From the cell containing the given text, extract its center point as (X, Y) coordinate. 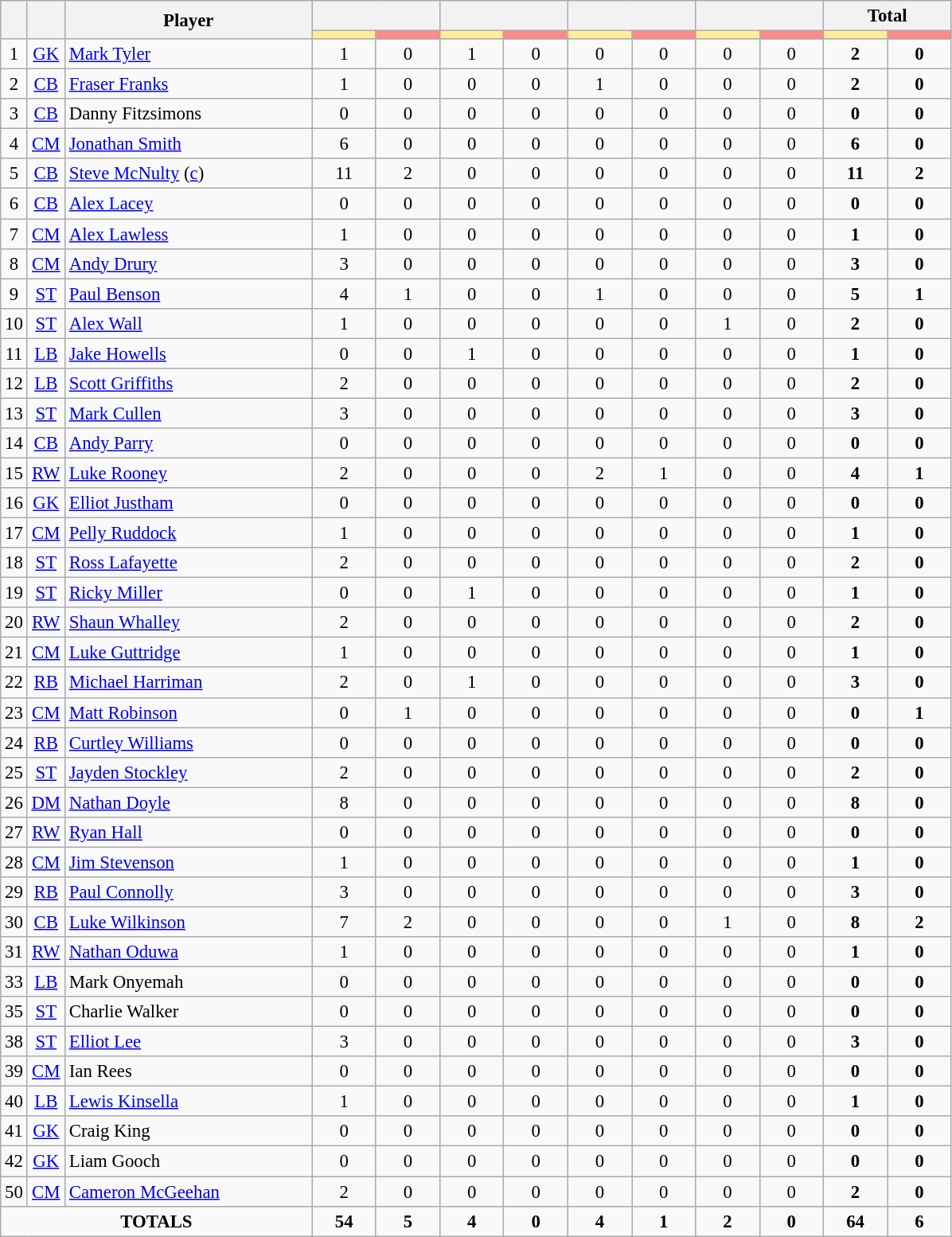
Jake Howells (188, 353)
Liam Gooch (188, 1161)
30 (14, 922)
64 (855, 1221)
Pelly Ruddock (188, 533)
Nathan Doyle (188, 802)
20 (14, 622)
Steve McNulty (c) (188, 174)
Luke Guttridge (188, 653)
22 (14, 683)
Paul Connolly (188, 892)
Lewis Kinsella (188, 1102)
Luke Wilkinson (188, 922)
24 (14, 743)
Ian Rees (188, 1071)
Jonathan Smith (188, 144)
28 (14, 862)
13 (14, 413)
Andy Drury (188, 263)
38 (14, 1042)
31 (14, 952)
Elliot Lee (188, 1042)
Craig King (188, 1131)
16 (14, 503)
Jim Stevenson (188, 862)
Luke Rooney (188, 473)
Mark Cullen (188, 413)
40 (14, 1102)
Matt Robinson (188, 712)
54 (344, 1221)
Fraser Franks (188, 84)
Alex Lacey (188, 204)
Elliot Justham (188, 503)
42 (14, 1161)
18 (14, 563)
25 (14, 772)
41 (14, 1131)
35 (14, 1012)
Danny Fitzsimons (188, 114)
14 (14, 443)
Scott Griffiths (188, 384)
Curtley Williams (188, 743)
10 (14, 323)
Ross Lafayette (188, 563)
Nathan Oduwa (188, 952)
12 (14, 384)
Michael Harriman (188, 683)
Ryan Hall (188, 833)
Player (188, 20)
19 (14, 593)
39 (14, 1071)
Jayden Stockley (188, 772)
DM (46, 802)
Paul Benson (188, 294)
26 (14, 802)
Mark Tyler (188, 54)
TOTALS (156, 1221)
Shaun Whalley (188, 622)
Total (887, 16)
Mark Onyemah (188, 982)
Cameron McGeehan (188, 1192)
29 (14, 892)
9 (14, 294)
23 (14, 712)
Alex Lawless (188, 234)
33 (14, 982)
Andy Parry (188, 443)
15 (14, 473)
Ricky Miller (188, 593)
Charlie Walker (188, 1012)
21 (14, 653)
Alex Wall (188, 323)
27 (14, 833)
50 (14, 1192)
17 (14, 533)
